Locate the cell with the specified text and output its [x, y] center coordinate. 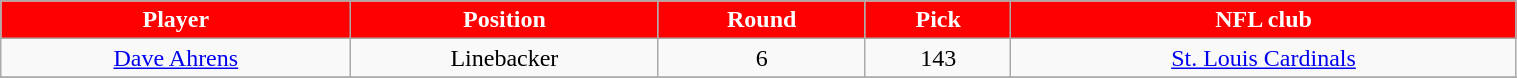
6 [762, 58]
Linebacker [504, 58]
NFL club [1264, 20]
143 [938, 58]
Pick [938, 20]
Round [762, 20]
Player [176, 20]
Position [504, 20]
Dave Ahrens [176, 58]
St. Louis Cardinals [1264, 58]
